Search for the cell housing the specified text and yield its [X, Y] center coordinate. 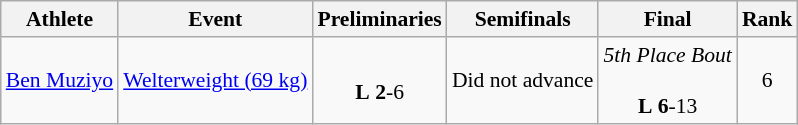
Event [215, 19]
L 2-6 [379, 80]
Rank [768, 19]
5th Place Bout L 6-13 [667, 80]
Preliminaries [379, 19]
Ben Muziyo [60, 80]
6 [768, 80]
Welterweight (69 kg) [215, 80]
Athlete [60, 19]
Semifinals [523, 19]
Did not advance [523, 80]
Final [667, 19]
